Scan for the cell matching the given text and deliver its (X, Y) coordinate at center. 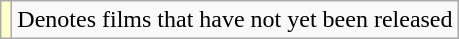
Denotes films that have not yet been released (235, 20)
